For the text-containing cell, return its midpoint in (x, y) coordinate format. 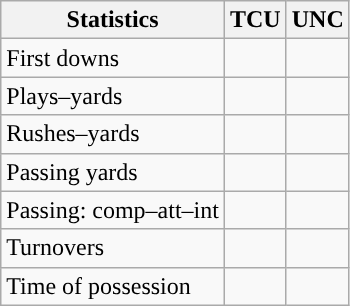
Rushes–yards (113, 134)
Statistics (113, 20)
First downs (113, 58)
Turnovers (113, 248)
TCU (255, 20)
Passing: comp–att–int (113, 210)
Passing yards (113, 172)
Plays–yards (113, 96)
UNC (318, 20)
Time of possession (113, 286)
